Find where the given text appears and provide that cell's center as [X, Y] coordinate. 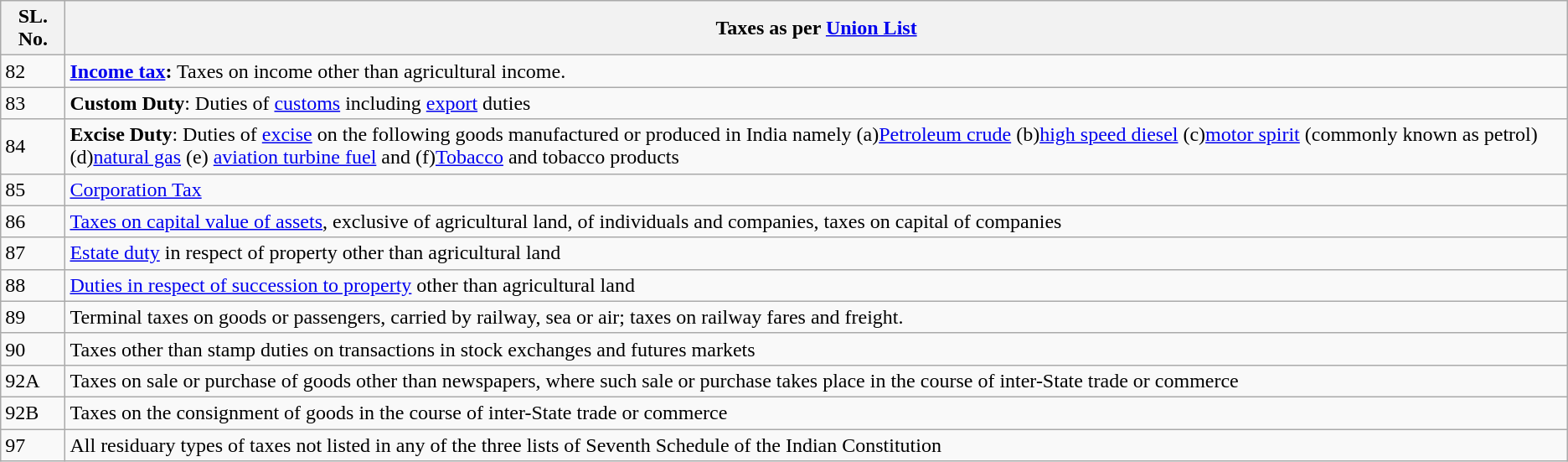
92A [34, 381]
83 [34, 103]
Corporation Tax [816, 189]
Estate duty in respect of property other than agricultural land [816, 253]
88 [34, 285]
86 [34, 221]
97 [34, 445]
87 [34, 253]
82 [34, 71]
84 [34, 146]
Taxes on the consignment of goods in the course of inter-State trade or commerce [816, 413]
Custom Duty: Duties of customs including export duties [816, 103]
Taxes other than stamp duties on transactions in stock exchanges and futures markets [816, 349]
85 [34, 189]
All residuary types of taxes not listed in any of the three lists of Seventh Schedule of the Indian Constitution [816, 445]
Taxes as per Union List [816, 29]
Income tax: Taxes on income other than agricultural income. [816, 71]
89 [34, 317]
90 [34, 349]
Taxes on sale or purchase of goods other than newspapers, where such sale or purchase takes place in the course of inter-State trade or commerce [816, 381]
SL. No. [34, 29]
Terminal taxes on goods or passengers, carried by railway, sea or air; taxes on railway fares and freight. [816, 317]
Taxes on capital value of assets, exclusive of agricultural land, of individuals and companies, taxes on capital of companies [816, 221]
92B [34, 413]
Duties in respect of succession to property other than agricultural land [816, 285]
